Determine the (x, y) coordinate at the center of the cell enclosing the given text.  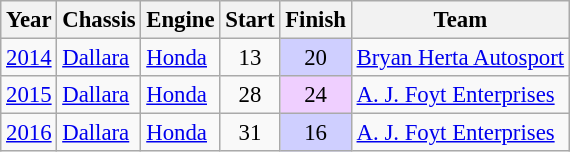
2014 (29, 58)
13 (250, 58)
Engine (180, 20)
Year (29, 20)
Bryan Herta Autosport (460, 58)
2016 (29, 133)
Chassis (99, 20)
28 (250, 95)
16 (316, 133)
Team (460, 20)
24 (316, 95)
Finish (316, 20)
Start (250, 20)
31 (250, 133)
20 (316, 58)
2015 (29, 95)
